Search for the cell housing the specified text and yield its (x, y) center coordinate. 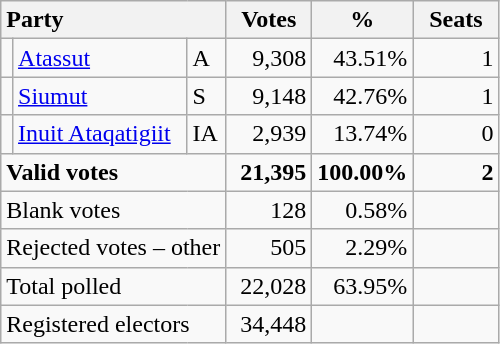
Rejected votes – other (114, 248)
13.74% (362, 134)
A (206, 58)
IA (206, 134)
Valid votes (114, 172)
505 (269, 248)
% (362, 20)
2 (456, 172)
Votes (269, 20)
63.95% (362, 286)
Atassut (100, 58)
21,395 (269, 172)
Registered electors (114, 324)
9,148 (269, 96)
0.58% (362, 210)
9,308 (269, 58)
S (206, 96)
34,448 (269, 324)
Blank votes (114, 210)
100.00% (362, 172)
22,028 (269, 286)
42.76% (362, 96)
2,939 (269, 134)
Total polled (114, 286)
Siumut (100, 96)
Party (114, 20)
43.51% (362, 58)
Seats (456, 20)
Inuit Ataqatigiit (100, 134)
2.29% (362, 248)
0 (456, 134)
128 (269, 210)
